Determine the (X, Y) coordinate at the center of the cell enclosing the given text.  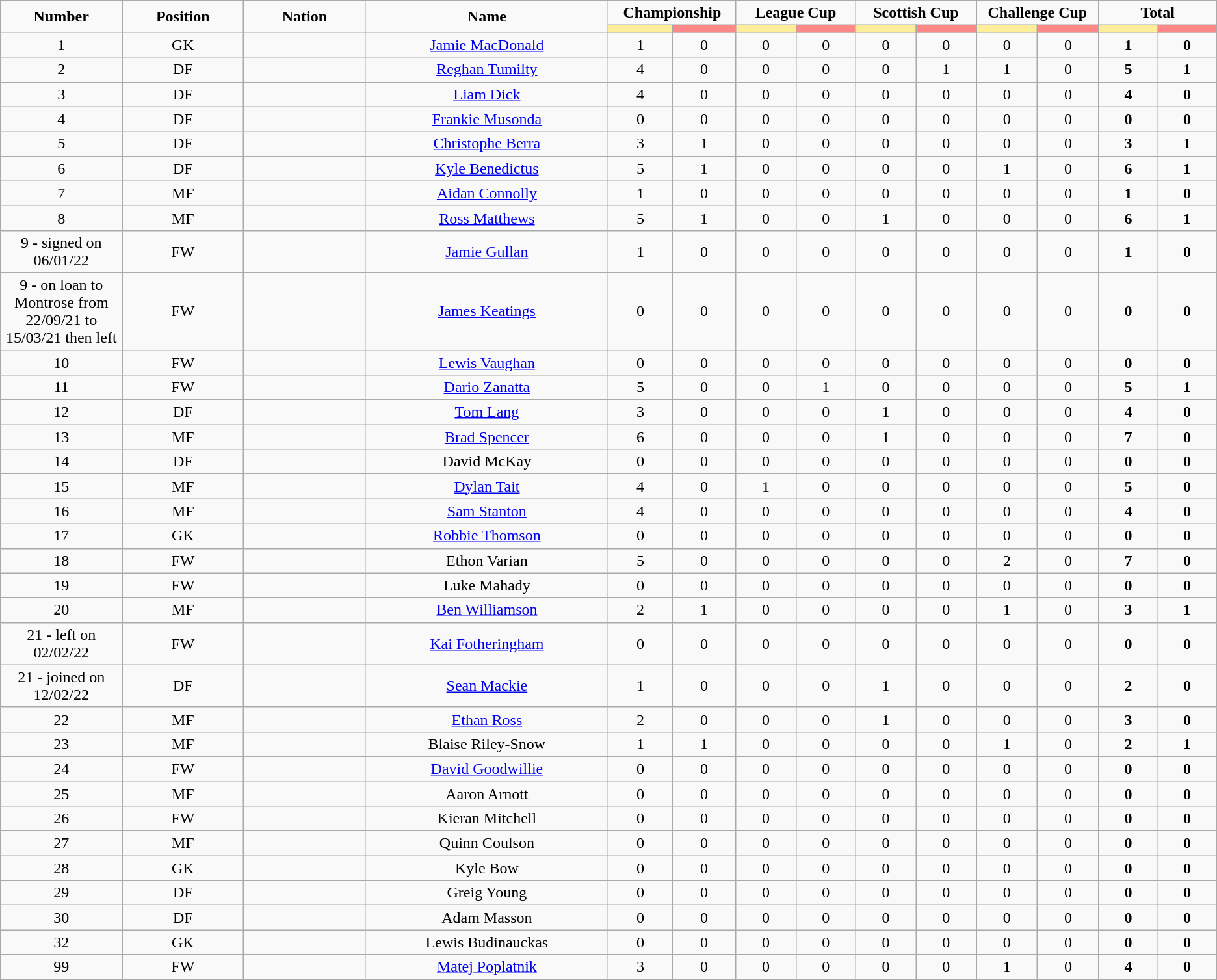
Kieran Mitchell (487, 819)
Name (487, 17)
Aaron Arnott (487, 794)
8 (61, 218)
Kyle Bow (487, 868)
David Goodwillie (487, 769)
Quinn Coulson (487, 843)
30 (61, 918)
Championship (672, 13)
14 (61, 462)
22 (61, 719)
11 (61, 388)
David McKay (487, 462)
Challenge Cup (1038, 13)
Ethon Varian (487, 561)
20 (61, 610)
Ethan Ross (487, 719)
Sean Mackie (487, 685)
13 (61, 437)
Nation (304, 17)
Reghan Tumilty (487, 70)
28 (61, 868)
21 - left on 02/02/22 (61, 644)
Position (183, 17)
9 - on loan to Montrose from 22/09/21 to 15/03/21 then left (61, 311)
James Keatings (487, 311)
Matej Poplatnik (487, 967)
16 (61, 511)
Ben Williamson (487, 610)
Lewis Budinauckas (487, 942)
27 (61, 843)
10 (61, 362)
9 - signed on 06/01/22 (61, 251)
Liam Dick (487, 94)
Jamie Gullan (487, 251)
Luke Mahady (487, 585)
19 (61, 585)
Robbie Thomson (487, 536)
12 (61, 412)
18 (61, 561)
Brad Spencer (487, 437)
25 (61, 794)
Frankie Musonda (487, 119)
Jamie MacDonald (487, 45)
23 (61, 744)
21 - joined on 12/02/22 (61, 685)
Dylan Tait (487, 486)
15 (61, 486)
Greig Young (487, 893)
Number (61, 17)
Scottish Cup (915, 13)
Aidan Connolly (487, 193)
32 (61, 942)
League Cup (796, 13)
29 (61, 893)
Kai Fotheringham (487, 644)
Sam Stanton (487, 511)
Ross Matthews (487, 218)
24 (61, 769)
Kyle Benedictus (487, 168)
26 (61, 819)
Lewis Vaughan (487, 362)
Tom Lang (487, 412)
Christophe Berra (487, 144)
Dario Zanatta (487, 388)
17 (61, 536)
Total (1157, 13)
Adam Masson (487, 918)
Blaise Riley-Snow (487, 744)
99 (61, 967)
